Capture the cell that displays the provided text and extract its [X, Y] central coordinate. 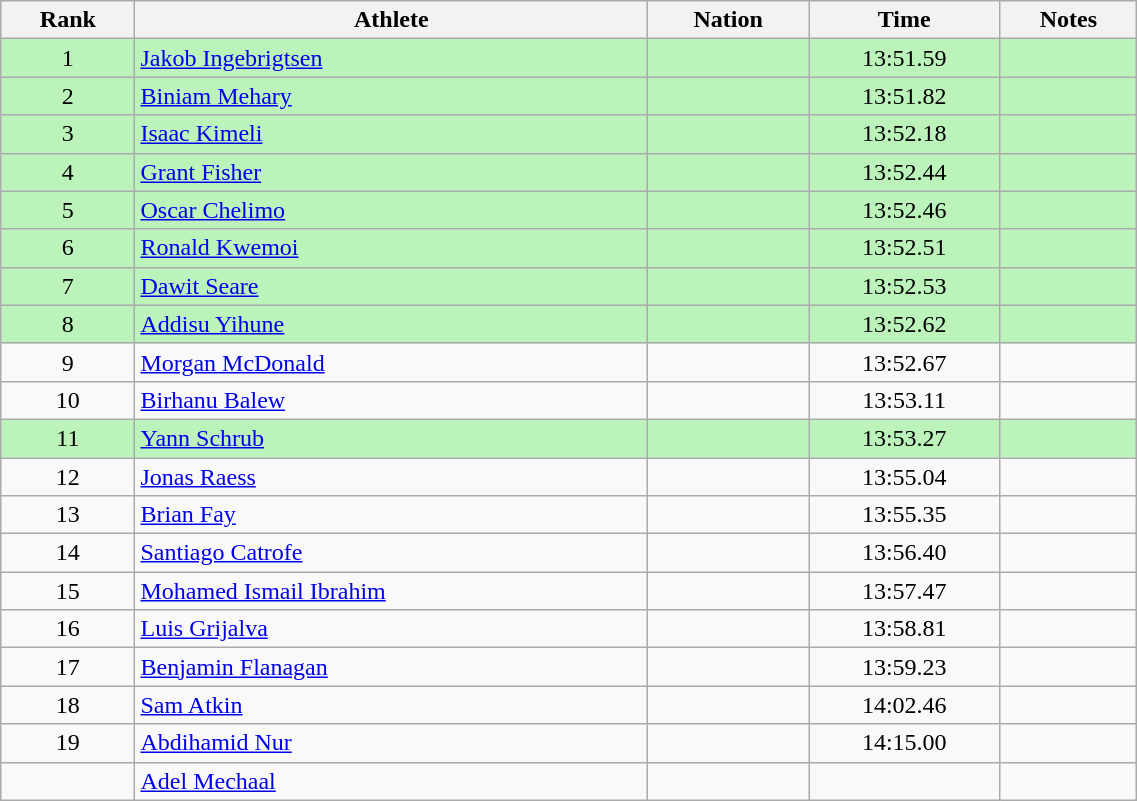
Yann Schrub [392, 438]
Grant Fisher [392, 172]
Morgan McDonald [392, 362]
13:59.23 [904, 667]
14 [68, 553]
13:52.53 [904, 286]
19 [68, 743]
Nation [728, 20]
7 [68, 286]
Rank [68, 20]
13:52.62 [904, 324]
Isaac Kimeli [392, 134]
Benjamin Flanagan [392, 667]
Sam Atkin [392, 705]
2 [68, 96]
6 [68, 248]
Jakob Ingebrigtsen [392, 58]
16 [68, 629]
10 [68, 400]
17 [68, 667]
13:52.44 [904, 172]
Mohamed Ismail Ibrahim [392, 591]
13:52.51 [904, 248]
13:53.27 [904, 438]
13:51.82 [904, 96]
14:02.46 [904, 705]
Santiago Catrofe [392, 553]
18 [68, 705]
13:55.35 [904, 515]
13:55.04 [904, 477]
Oscar Chelimo [392, 210]
13:53.11 [904, 400]
Luis Grijalva [392, 629]
15 [68, 591]
4 [68, 172]
Adel Mechaal [392, 781]
14:15.00 [904, 743]
13:52.18 [904, 134]
Notes [1068, 20]
Jonas Raess [392, 477]
Brian Fay [392, 515]
13:52.46 [904, 210]
5 [68, 210]
13:56.40 [904, 553]
1 [68, 58]
Birhanu Balew [392, 400]
13:57.47 [904, 591]
12 [68, 477]
Ronald Kwemoi [392, 248]
8 [68, 324]
Time [904, 20]
Athlete [392, 20]
3 [68, 134]
Addisu Yihune [392, 324]
Dawit Seare [392, 286]
9 [68, 362]
Abdihamid Nur [392, 743]
13:58.81 [904, 629]
13:52.67 [904, 362]
13 [68, 515]
Biniam Mehary [392, 96]
13:51.59 [904, 58]
11 [68, 438]
